Find where the given text appears and provide that cell's center as (x, y) coordinate. 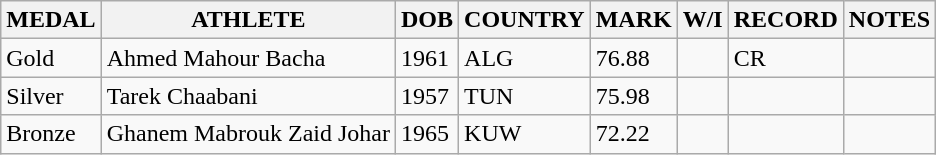
Silver (51, 96)
ATHLETE (248, 20)
72.22 (634, 134)
75.98 (634, 96)
1957 (426, 96)
CR (786, 58)
Bronze (51, 134)
76.88 (634, 58)
NOTES (889, 20)
1961 (426, 58)
ALG (525, 58)
MARK (634, 20)
Gold (51, 58)
MEDAL (51, 20)
Tarek Chaabani (248, 96)
1965 (426, 134)
Ahmed Mahour Bacha (248, 58)
KUW (525, 134)
COUNTRY (525, 20)
DOB (426, 20)
Ghanem Mabrouk Zaid Johar (248, 134)
RECORD (786, 20)
W/I (702, 20)
TUN (525, 96)
